Search for the cell housing the specified text and yield its (X, Y) center coordinate. 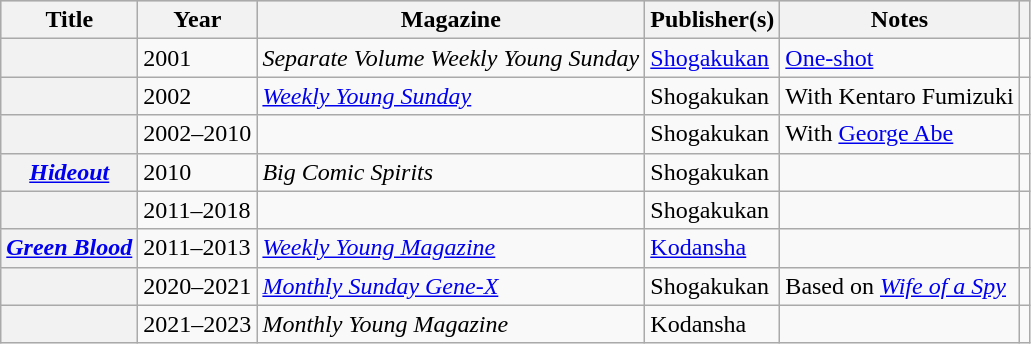
2001 (198, 58)
2021–2023 (198, 324)
2002 (198, 96)
Notes (900, 20)
Weekly Young Magazine (451, 248)
2011–2018 (198, 210)
Weekly Young Sunday (451, 96)
Separate Volume Weekly Young Sunday (451, 58)
2002–2010 (198, 134)
2020–2021 (198, 286)
Publisher(s) (712, 20)
Green Blood (70, 248)
Big Comic Spirits (451, 172)
2011–2013 (198, 248)
Title (70, 20)
Based on Wife of a Spy (900, 286)
Monthly Young Magazine (451, 324)
Magazine (451, 20)
With George Abe (900, 134)
Hideout (70, 172)
Monthly Sunday Gene-X (451, 286)
With Kentaro Fumizuki (900, 96)
Year (198, 20)
One-shot (900, 58)
2010 (198, 172)
